Search for the cell housing the specified text and yield its (X, Y) center coordinate. 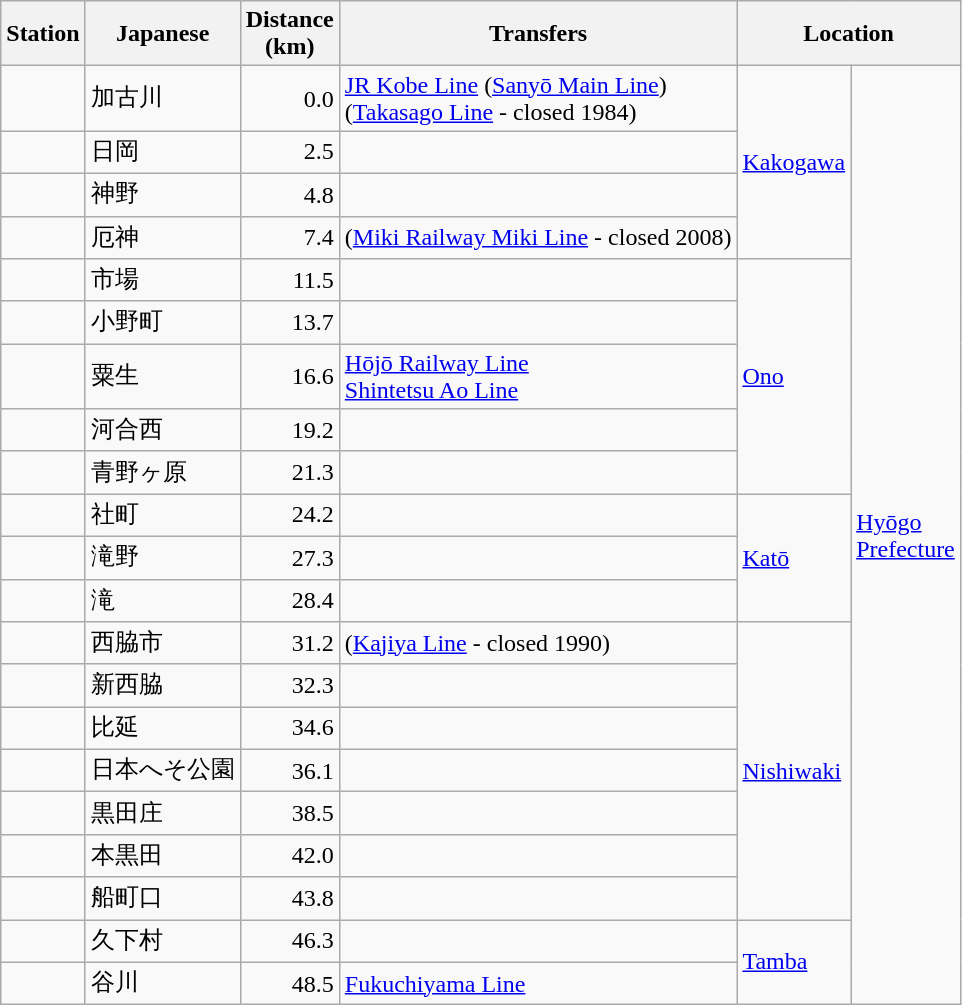
(Miki Railway Miki Line - closed 2008) (538, 238)
19.2 (290, 430)
滝野 (162, 558)
神野 (162, 194)
2.5 (290, 152)
42.0 (290, 856)
27.3 (290, 558)
16.6 (290, 376)
31.2 (290, 644)
小野町 (162, 322)
船町口 (162, 898)
28.4 (290, 600)
黒田庄 (162, 814)
厄神 (162, 238)
34.6 (290, 728)
西脇市 (162, 644)
7.4 (290, 238)
4.8 (290, 194)
46.3 (290, 942)
粟生 (162, 376)
32.3 (290, 686)
加古川 (162, 98)
青野ヶ原 (162, 472)
本黒田 (162, 856)
48.5 (290, 984)
Katō (794, 558)
0.0 (290, 98)
43.8 (290, 898)
滝 (162, 600)
Transfers (538, 34)
21.3 (290, 472)
河合西 (162, 430)
新西脇 (162, 686)
24.2 (290, 516)
36.1 (290, 770)
Station (43, 34)
HyōgoPrefecture (906, 536)
Kakogawa (794, 162)
Hōjō Railway LineShintetsu Ao Line (538, 376)
Distance(km) (290, 34)
Location (848, 34)
Nishiwaki (794, 771)
Fukuchiyama Line (538, 984)
13.7 (290, 322)
社町 (162, 516)
日本へそ公園 (162, 770)
Tamba (794, 962)
38.5 (290, 814)
日岡 (162, 152)
谷川 (162, 984)
(Kajiya Line - closed 1990) (538, 644)
Japanese (162, 34)
11.5 (290, 280)
久下村 (162, 942)
比延 (162, 728)
Ono (794, 376)
JR Kobe Line (Sanyō Main Line)(Takasago Line - closed 1984) (538, 98)
市場 (162, 280)
